Output the [X, Y] coordinate of the center of the cell containing the given text.  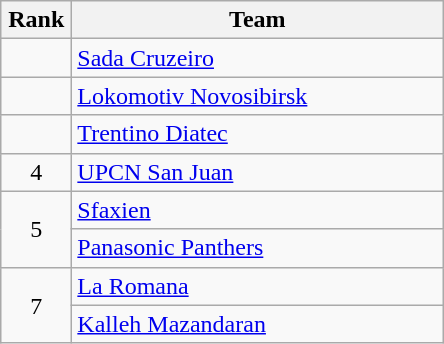
4 [36, 172]
Panasonic Panthers [258, 248]
5 [36, 229]
Sfaxien [258, 210]
Trentino Diatec [258, 134]
Lokomotiv Novosibirsk [258, 96]
Kalleh Mazandaran [258, 324]
Rank [36, 20]
7 [36, 305]
La Romana [258, 286]
Sada Cruzeiro [258, 58]
Team [258, 20]
UPCN San Juan [258, 172]
